For the text-containing cell, return its midpoint in (X, Y) coordinate format. 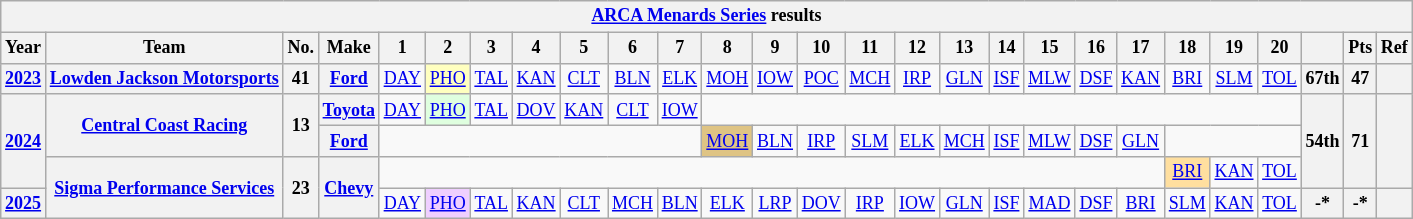
Team (164, 48)
2023 (24, 78)
Chevy (348, 188)
3 (491, 48)
Ref (1395, 48)
MAD (1050, 204)
4 (536, 48)
12 (918, 48)
LRP (776, 204)
No. (300, 48)
11 (870, 48)
Toyota (348, 110)
54th (1322, 141)
10 (821, 48)
23 (300, 188)
Year (24, 48)
47 (1360, 78)
8 (728, 48)
POC (821, 78)
71 (1360, 141)
6 (633, 48)
2 (448, 48)
20 (1280, 48)
Make (348, 48)
16 (1096, 48)
Central Coast Racing (164, 125)
2025 (24, 204)
Sigma Performance Services (164, 188)
Lowden Jackson Motorsports (164, 78)
41 (300, 78)
19 (1234, 48)
1 (402, 48)
7 (680, 48)
5 (584, 48)
67th (1322, 78)
18 (1187, 48)
17 (1141, 48)
Pts (1360, 48)
9 (776, 48)
ARCA Menards Series results (706, 16)
2024 (24, 141)
14 (1006, 48)
15 (1050, 48)
